Output the [X, Y] coordinate of the center of the cell containing the given text.  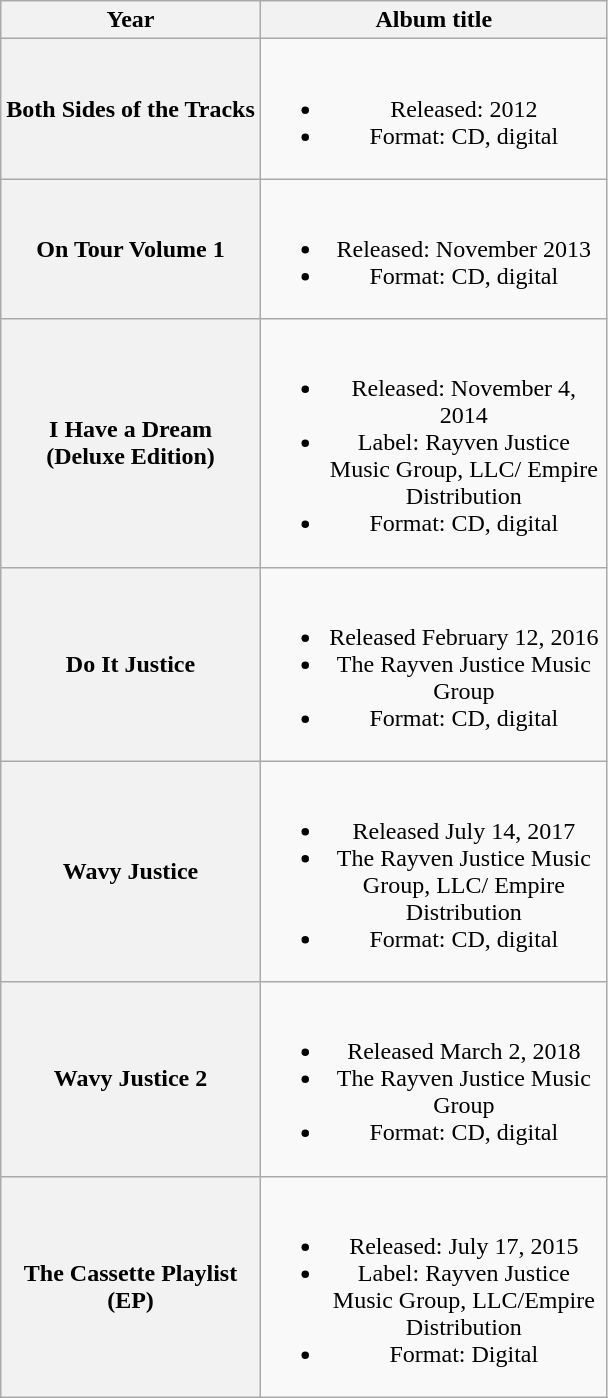
On Tour Volume 1 [131, 249]
Released: November 4, 2014Label: Rayven Justice Music Group, LLC/ Empire DistributionFormat: CD, digital [434, 443]
The Cassette Playlist (EP) [131, 1286]
Released: 2012Format: CD, digital [434, 109]
Wavy Justice 2 [131, 1079]
Year [131, 20]
Released February 12, 2016The Rayven Justice Music GroupFormat: CD, digital [434, 664]
Both Sides of the Tracks [131, 109]
Album title [434, 20]
I Have a Dream(Deluxe Edition) [131, 443]
Released March 2, 2018The Rayven Justice Music GroupFormat: CD, digital [434, 1079]
Wavy Justice [131, 872]
Do It Justice [131, 664]
Released July 14, 2017The Rayven Justice Music Group, LLC/ Empire DistributionFormat: CD, digital [434, 872]
Released: July 17, 2015Label: Rayven Justice Music Group, LLC/Empire DistributionFormat: Digital [434, 1286]
Released: November 2013Format: CD, digital [434, 249]
